Locate the cell with the specified text and output its (X, Y) center coordinate. 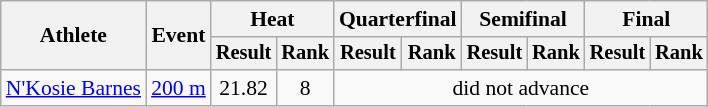
200 m (178, 88)
8 (305, 88)
Quarterfinal (398, 19)
did not advance (521, 88)
N'Kosie Barnes (74, 88)
Heat (272, 19)
Athlete (74, 36)
Event (178, 36)
Final (646, 19)
Semifinal (524, 19)
21.82 (244, 88)
